For the text-containing cell, return its midpoint in [X, Y] coordinate format. 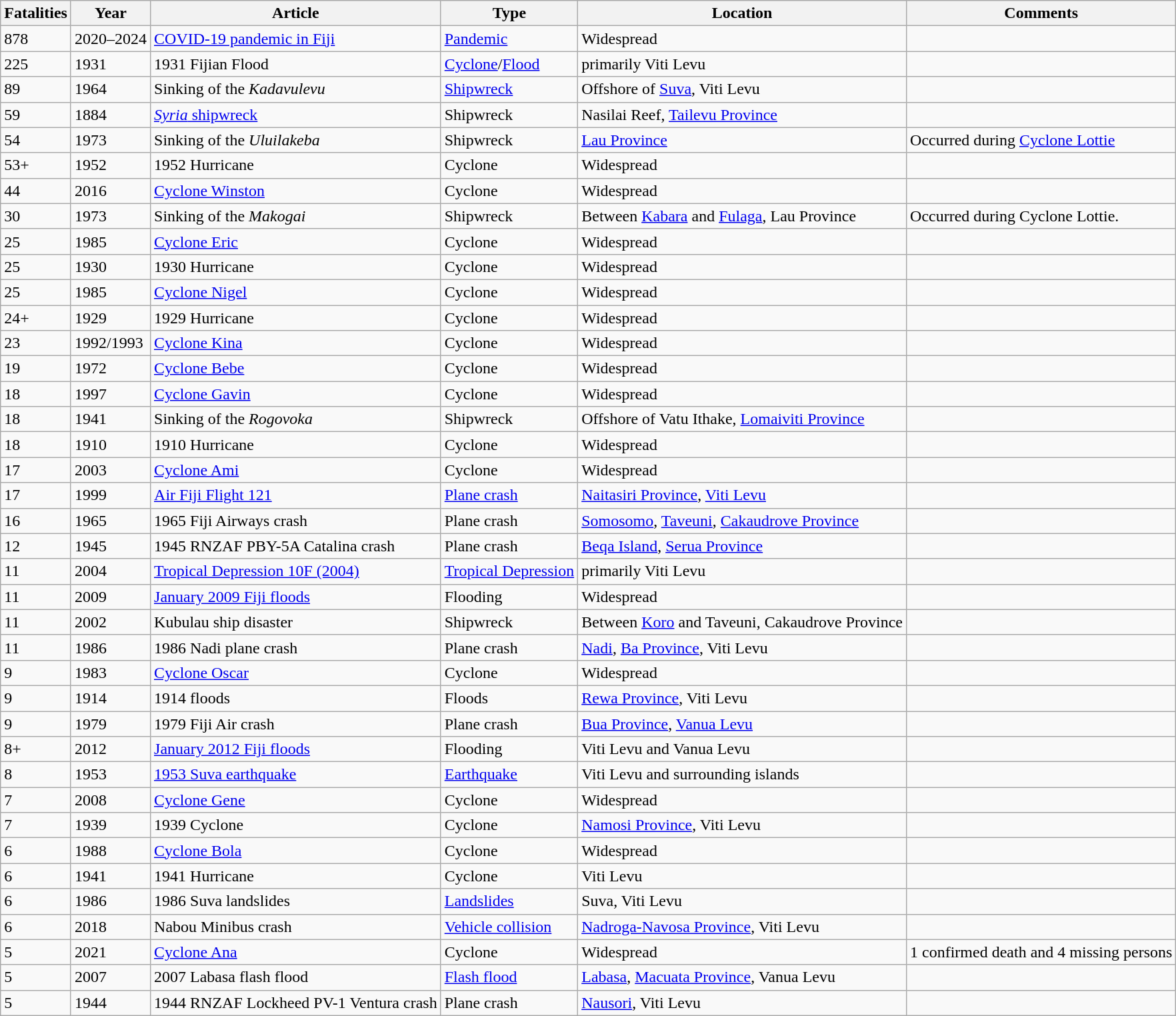
1945 RNZAF PBY-5A Catalina crash [296, 546]
Nabou Minibus crash [296, 927]
Article [296, 13]
1941 Hurricane [296, 876]
54 [36, 140]
19 [36, 369]
COVID-19 pandemic in Fiji [296, 39]
Cyclone Eric [296, 241]
1944 [111, 1003]
1953 Suva earthquake [296, 775]
1988 [111, 851]
Cyclone Bebe [296, 369]
1986 Nadi plane crash [296, 647]
Year [111, 13]
Pandemic [509, 39]
Sinking of the Makogai [296, 216]
Naitasiri Province, Viti Levu [743, 495]
Cyclone Bola [296, 851]
1 confirmed death and 4 missing persons [1041, 952]
Cyclone Oscar [296, 673]
12 [36, 546]
Viti Levu and Vanua Levu [743, 749]
1965 [111, 521]
1986 Suva landslides [296, 901]
Somosomo, Taveuni, Cakaudrove Province [743, 521]
Earthquake [509, 775]
Nasilai Reef, Tailevu Province [743, 115]
2007 Labasa flash flood [296, 977]
Kubulau ship disaster [296, 622]
Viti Levu [743, 876]
Offshore of Suva, Viti Levu [743, 89]
1910 Hurricane [296, 445]
Suva, Viti Levu [743, 901]
1952 Hurricane [296, 165]
53+ [36, 165]
1964 [111, 89]
1884 [111, 115]
2008 [111, 800]
1914 [111, 698]
Air Fiji Flight 121 [296, 495]
Rewa Province, Viti Levu [743, 698]
23 [36, 343]
January 2009 Fiji floods [296, 597]
24+ [36, 318]
1939 Cyclone [296, 825]
1929 [111, 318]
Nadroga-Navosa Province, Viti Levu [743, 927]
Nadi, Ba Province, Viti Levu [743, 647]
1931 [111, 64]
1929 Hurricane [296, 318]
Lau Province [743, 140]
44 [36, 191]
1945 [111, 546]
Cyclone Kina [296, 343]
30 [36, 216]
Viti Levu and surrounding islands [743, 775]
1997 [111, 394]
Cyclone Winston [296, 191]
1910 [111, 445]
Location [743, 13]
2007 [111, 977]
Floods [509, 698]
Sinking of the Uluilakeba [296, 140]
16 [36, 521]
89 [36, 89]
2020–2024 [111, 39]
1983 [111, 673]
1930 [111, 267]
Cyclone Gavin [296, 394]
Flash flood [509, 977]
Cyclone/Flood [509, 64]
Bua Province, Vanua Levu [743, 723]
Between Koro and Taveuni, Cakaudrove Province [743, 622]
Tropical Depression [509, 571]
Namosi Province, Viti Levu [743, 825]
Syria shipwreck [296, 115]
Sinking of the Kadavulevu [296, 89]
Fatalities [36, 13]
2021 [111, 952]
1953 [111, 775]
Sinking of the Rogovoka [296, 419]
Tropical Depression 10F (2004) [296, 571]
1979 [111, 723]
Occurred during Cyclone Lottie [1041, 140]
1999 [111, 495]
Landslides [509, 901]
Cyclone Gene [296, 800]
Nausori, Viti Levu [743, 1003]
59 [36, 115]
Occurred during Cyclone Lottie. [1041, 216]
8 [36, 775]
2003 [111, 470]
Type [509, 13]
1972 [111, 369]
2004 [111, 571]
2018 [111, 927]
Beqa Island, Serua Province [743, 546]
2002 [111, 622]
Offshore of Vatu Ithake, Lomaiviti Province [743, 419]
1979 Fiji Air crash [296, 723]
January 2012 Fiji floods [296, 749]
878 [36, 39]
Comments [1041, 13]
Cyclone Ami [296, 470]
2012 [111, 749]
1944 RNZAF Lockheed PV-1 Ventura crash [296, 1003]
1931 Fijian Flood [296, 64]
1939 [111, 825]
2016 [111, 191]
1965 Fiji Airways crash [296, 521]
Between Kabara and Fulaga, Lau Province [743, 216]
1952 [111, 165]
8+ [36, 749]
1992/1993 [111, 343]
2009 [111, 597]
Labasa, Macuata Province, Vanua Levu [743, 977]
Cyclone Ana [296, 952]
1930 Hurricane [296, 267]
Cyclone Nigel [296, 292]
225 [36, 64]
Vehicle collision [509, 927]
1914 floods [296, 698]
